Return [X, Y] of the center of cell containing provided text 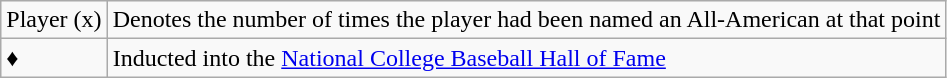
♦ [54, 58]
Player (x) [54, 20]
Inducted into the National College Baseball Hall of Fame [526, 58]
Denotes the number of times the player had been named an All-American at that point [526, 20]
